Scan for the cell matching the given text and deliver its [X, Y] coordinate at center. 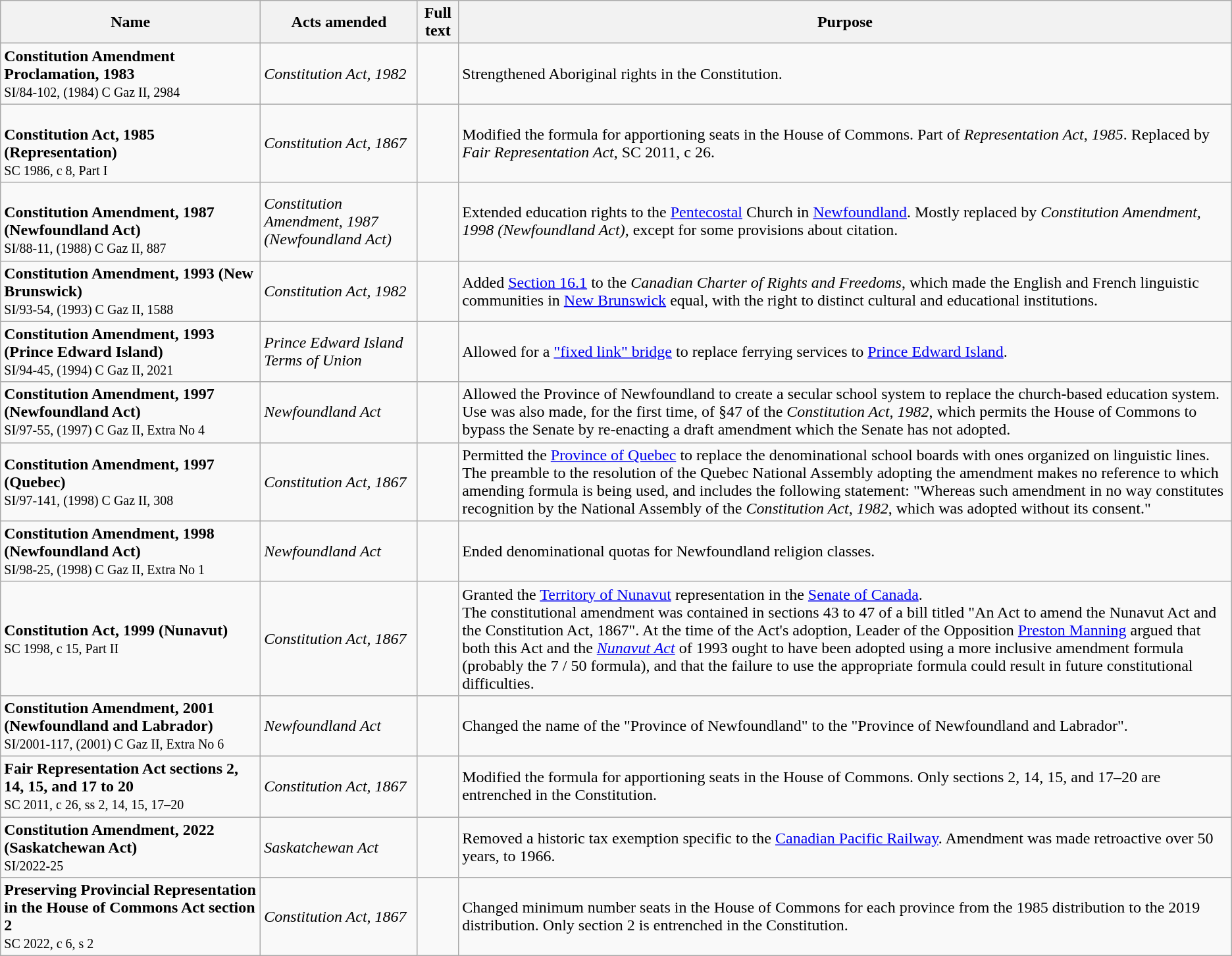
Constitution Act, 1985 (Representation)SC 1986, c 8, Part I [130, 144]
Constitution Amendment, 1987 (Newfoundland Act)SI/88-11, (1988) C Gaz II, 887 [130, 221]
Ended denominational quotas for Newfoundland religion classes. [845, 551]
Acts amended [339, 22]
Modified the formula for apportioning seats in the House of Commons. Only sections 2, 14, 15, and 17–20 are entrenched in the Constitution. [845, 786]
Constitution Act, 1999 (Nunavut)SC 1998, c 15, Part II [130, 639]
Prince Edward Island Terms of Union [339, 352]
Preserving Provincial Representation in the House of Commons Act section 2SC 2022, c 6, s 2 [130, 916]
Strengthened Aboriginal rights in the Constitution. [845, 74]
Full text [438, 22]
Constitution Amendment, 1987 (Newfoundland Act) [339, 221]
Saskatchewan Act [339, 847]
Constitution Amendment, 2001 (Newfoundland and Labrador)SI/2001-117, (2001) C Gaz II, Extra No 6 [130, 726]
Constitution Amendment, 1993 (Prince Edward Island)SI/94-45, (1994) C Gaz II, 2021 [130, 352]
Constitution Amendment, 1997 (Newfoundland Act)SI/97-55, (1997) C Gaz II, Extra No 4 [130, 412]
Removed a historic tax exemption specific to the Canadian Pacific Railway. Amendment was made retroactive over 50 years, to 1966. [845, 847]
Constitution Amendment, 2022 (Saskatchewan Act)SI/2022-25 [130, 847]
Name [130, 22]
Constitution Amendment, 1997 (Quebec)SI/97-141, (1998) C Gaz II, 308 [130, 482]
Constitution Amendment, 1998 (Newfoundland Act)SI/98-25, (1998) C Gaz II, Extra No 1 [130, 551]
Allowed for a "fixed link" bridge to replace ferrying services to Prince Edward Island. [845, 352]
Constitution Amendment Proclamation, 1983SI/84-102, (1984) C Gaz II, 2984 [130, 74]
Changed the name of the "Province of Newfoundland" to the "Province of Newfoundland and Labrador". [845, 726]
Purpose [845, 22]
Fair Representation Act sections 2, 14, 15, and 17 to 20SC 2011, c 26, ss 2, 14, 15, 17–20 [130, 786]
Constitution Amendment, 1993 (New Brunswick)SI/93-54, (1993) C Gaz II, 1588 [130, 291]
